Identify which cell holds the provided text, then report its (X, Y) central coordinate. 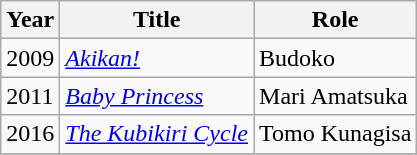
2011 (30, 96)
Title (157, 20)
Mari Amatsuka (336, 96)
Role (336, 20)
2009 (30, 58)
Budoko (336, 58)
Baby Princess (157, 96)
2016 (30, 134)
Akikan! (157, 58)
The Kubikiri Cycle (157, 134)
Year (30, 20)
Tomo Kunagisa (336, 134)
